Search for the cell housing the specified text and yield its [x, y] center coordinate. 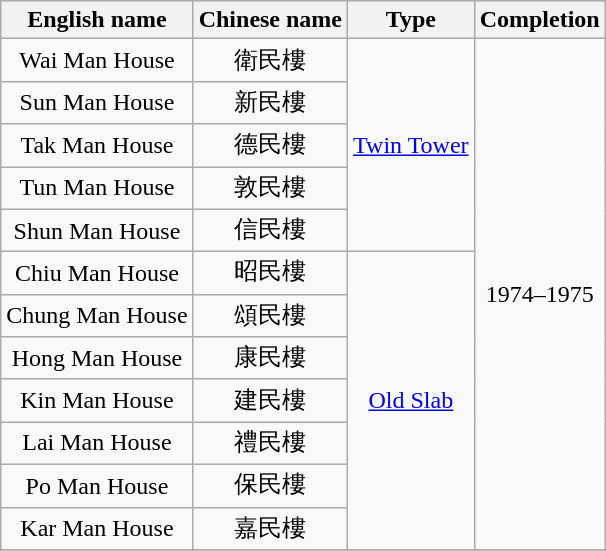
Lai Man House [97, 444]
Chinese name [270, 20]
Chung Man House [97, 316]
1974–1975 [540, 294]
Tak Man House [97, 146]
Old Slab [412, 401]
保民樓 [270, 486]
Sun Man House [97, 102]
禮民樓 [270, 444]
敦民樓 [270, 188]
Shun Man House [97, 230]
建民樓 [270, 400]
Chiu Man House [97, 274]
Completion [540, 20]
新民樓 [270, 102]
English name [97, 20]
德民樓 [270, 146]
康民樓 [270, 358]
Kar Man House [97, 528]
衛民樓 [270, 60]
Twin Tower [412, 146]
昭民樓 [270, 274]
嘉民樓 [270, 528]
頌民樓 [270, 316]
Po Man House [97, 486]
信民樓 [270, 230]
Kin Man House [97, 400]
Type [412, 20]
Hong Man House [97, 358]
Wai Man House [97, 60]
Tun Man House [97, 188]
